From the cell containing the given text, extract its center point as [x, y] coordinate. 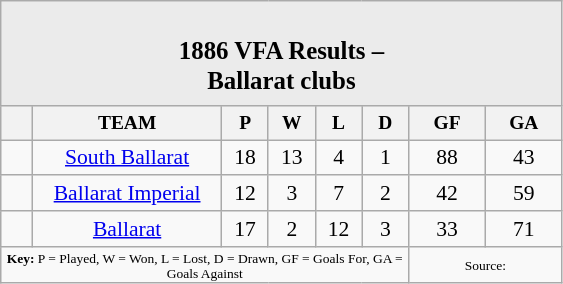
P [246, 124]
GA [524, 124]
4 [338, 158]
43 [524, 158]
South Ballarat [126, 158]
TEAM [126, 124]
D [386, 124]
Ballarat Imperial [126, 194]
13 [292, 158]
59 [524, 194]
71 [524, 229]
W [292, 124]
33 [448, 229]
17 [246, 229]
88 [448, 158]
Source: [486, 266]
GF [448, 124]
L [338, 124]
7 [338, 194]
42 [448, 194]
18 [246, 158]
Ballarat [126, 229]
Key: P = Played, W = Won, L = Lost, D = Drawn, GF = Goals For, GA = Goals Against [205, 266]
1 [386, 158]
